Identify which cell holds the provided text, then report its (X, Y) central coordinate. 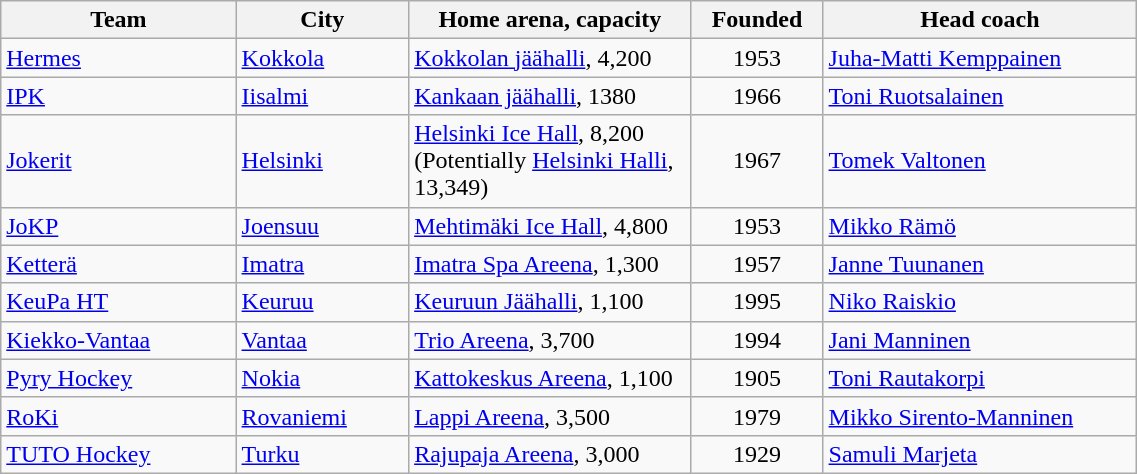
1994 (757, 340)
Kankaan jäähalli, 1380 (550, 96)
1995 (757, 302)
TUTO Hockey (118, 454)
Pyry Hockey (118, 378)
1905 (757, 378)
1966 (757, 96)
Keuruu (322, 302)
Kiekko-Vantaa (118, 340)
Team (118, 20)
Helsinki (322, 161)
Imatra Spa Areena, 1,300 (550, 264)
Janne Tuunanen (980, 264)
KeuPa HT (118, 302)
Jani Manninen (980, 340)
Vantaa (322, 340)
Toni Rautakorpi (980, 378)
Head coach (980, 20)
1957 (757, 264)
Founded (757, 20)
Joensuu (322, 226)
Home arena, capacity (550, 20)
Keuruun Jäähalli, 1,100 (550, 302)
Juha-Matti Kemppainen (980, 58)
JoKP (118, 226)
Samuli Marjeta (980, 454)
1929 (757, 454)
RoKi (118, 416)
Hermes (118, 58)
Mikko Sirento-Manninen (980, 416)
Turku (322, 454)
Rajupaja Areena, 3,000 (550, 454)
Lappi Areena, 3,500 (550, 416)
1967 (757, 161)
Imatra (322, 264)
Helsinki Ice Hall, 8,200(Potentially Helsinki Halli, 13,349) (550, 161)
Trio Areena, 3,700 (550, 340)
Mikko Rämö (980, 226)
Iisalmi (322, 96)
Nokia (322, 378)
Niko Raiskio (980, 302)
Jokerit (118, 161)
City (322, 20)
Rovaniemi (322, 416)
Kattokeskus Areena, 1,100 (550, 378)
Kokkolan jäähalli, 4,200 (550, 58)
Kokkola (322, 58)
Tomek Valtonen (980, 161)
Mehtimäki Ice Hall, 4,800 (550, 226)
Toni Ruotsalainen (980, 96)
Ketterä (118, 264)
1979 (757, 416)
IPK (118, 96)
